Identify which cell holds the provided text, then report its (x, y) central coordinate. 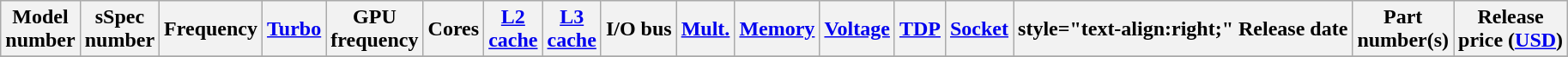
Releaseprice (USD) (1510, 29)
Cores (453, 29)
Turbo (294, 29)
L3cache (572, 29)
style="text-align:right;" Release date (1183, 29)
Voltage (857, 29)
Socket (978, 29)
L2cache (513, 29)
Modelnumber (40, 29)
TDP (920, 29)
Frequency (211, 29)
I/O bus (639, 29)
Mult. (705, 29)
GPUfrequency (374, 29)
sSpecnumber (119, 29)
Partnumber(s) (1403, 29)
Memory (778, 29)
